Search for the cell housing the specified text and yield its [X, Y] center coordinate. 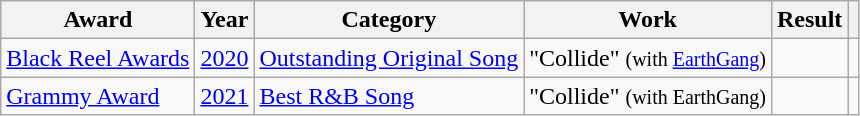
2020 [224, 58]
Category [389, 20]
Work [648, 20]
2021 [224, 96]
Result [809, 20]
Best R&B Song [389, 96]
Outstanding Original Song [389, 58]
Year [224, 20]
Black Reel Awards [98, 58]
Award [98, 20]
Grammy Award [98, 96]
